Extract the [X, Y] coordinate from the center of the cell holding the provided text.  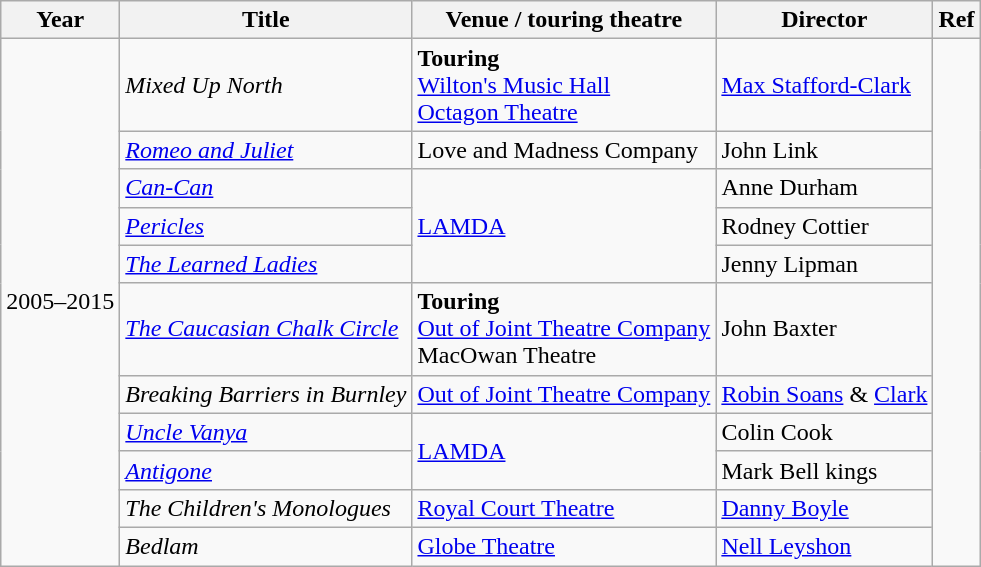
The Children's Monologues [266, 508]
Director [824, 20]
Out of Joint Theatre Company [564, 394]
Breaking Barriers in Burnley [266, 394]
Colin Cook [824, 432]
Romeo and Juliet [266, 150]
Ref [956, 20]
Pericles [266, 226]
Anne Durham [824, 188]
Robin Soans & Clark [824, 394]
Venue / touring theatre [564, 20]
Mark Bell kings [824, 470]
The Caucasian Chalk Circle [266, 329]
Max Stafford-Clark [824, 85]
Title [266, 20]
The Learned Ladies [266, 264]
Royal Court Theatre [564, 508]
Bedlam [266, 546]
Rodney Cottier [824, 226]
Uncle Vanya [266, 432]
Mixed Up North [266, 85]
2005–2015 [60, 302]
John Link [824, 150]
TouringWilton's Music HallOctagon Theatre [564, 85]
Can-Can [266, 188]
Nell Leyshon [824, 546]
Globe Theatre [564, 546]
Love and Madness Company [564, 150]
John Baxter [824, 329]
TouringOut of Joint Theatre CompanyMacOwan Theatre [564, 329]
Year [60, 20]
Jenny Lipman [824, 264]
Antigone [266, 470]
Danny Boyle [824, 508]
